Extract the [X, Y] coordinate from the center of the cell holding the provided text.  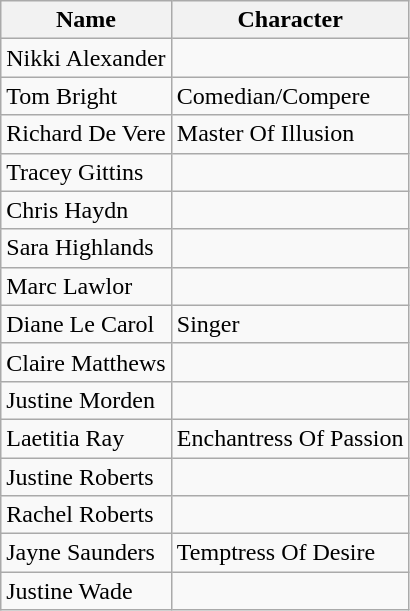
Justine Morden [86, 400]
Laetitia Ray [86, 438]
Enchantress Of Passion [290, 438]
Rachel Roberts [86, 515]
Character [290, 20]
Justine Wade [86, 591]
Nikki Alexander [86, 58]
Singer [290, 324]
Richard De Vere [86, 134]
Tom Bright [86, 96]
Chris Haydn [86, 210]
Comedian/Compere [290, 96]
Claire Matthews [86, 362]
Justine Roberts [86, 477]
Tracey Gittins [86, 172]
Name [86, 20]
Marc Lawlor [86, 286]
Temptress Of Desire [290, 553]
Jayne Saunders [86, 553]
Diane Le Carol [86, 324]
Master Of Illusion [290, 134]
Sara Highlands [86, 248]
